Capture the cell that displays the provided text and extract its (x, y) central coordinate. 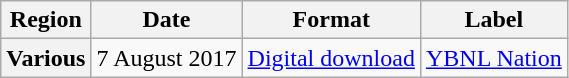
Label (494, 20)
YBNL Nation (494, 58)
Format (331, 20)
7 August 2017 (166, 58)
Digital download (331, 58)
Region (46, 20)
Various (46, 58)
Date (166, 20)
